Extract the (X, Y) coordinate from the center of the cell holding the provided text.  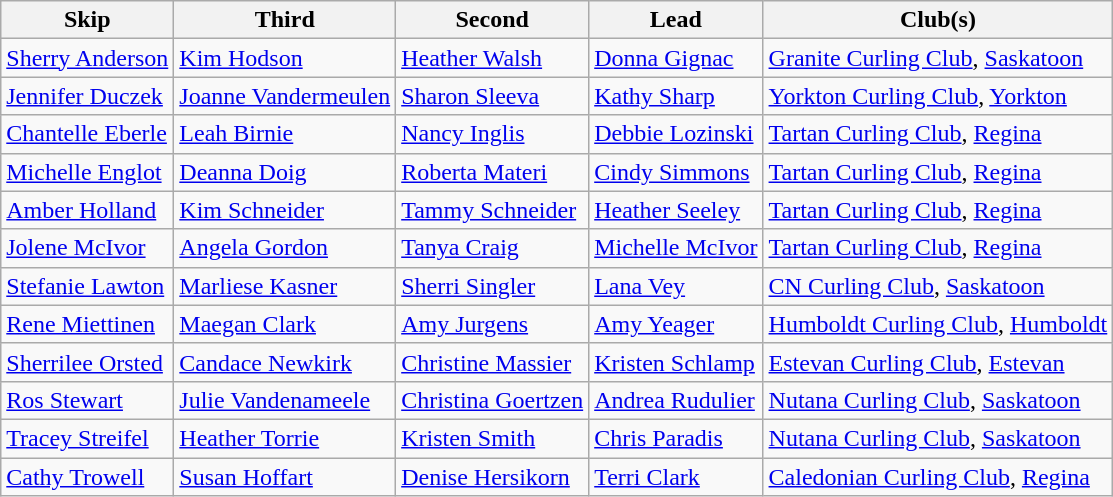
Chantelle Eberle (88, 134)
CN Curling Club, Saskatoon (938, 286)
Jolene McIvor (88, 248)
Lana Vey (676, 286)
Kim Schneider (285, 210)
Amber Holland (88, 210)
Rene Miettinen (88, 324)
Ros Stewart (88, 400)
Heather Walsh (492, 58)
Amy Jurgens (492, 324)
Candace Newkirk (285, 362)
Kristen Smith (492, 438)
Granite Curling Club, Saskatoon (938, 58)
Stefanie Lawton (88, 286)
Donna Gignac (676, 58)
Sherrilee Orsted (88, 362)
Caledonian Curling Club, Regina (938, 477)
Susan Hoffart (285, 477)
Cathy Trowell (88, 477)
Third (285, 20)
Heather Torrie (285, 438)
Joanne Vandermeulen (285, 96)
Kim Hodson (285, 58)
Michelle McIvor (676, 248)
Estevan Curling Club, Estevan (938, 362)
Heather Seeley (676, 210)
Humboldt Curling Club, Humboldt (938, 324)
Sharon Sleeva (492, 96)
Amy Yeager (676, 324)
Tammy Schneider (492, 210)
Deanna Doig (285, 172)
Leah Birnie (285, 134)
Cindy Simmons (676, 172)
Denise Hersikorn (492, 477)
Michelle Englot (88, 172)
Sherri Singler (492, 286)
Terri Clark (676, 477)
Roberta Materi (492, 172)
Sherry Anderson (88, 58)
Skip (88, 20)
Christina Goertzen (492, 400)
Club(s) (938, 20)
Yorkton Curling Club, Yorkton (938, 96)
Jennifer Duczek (88, 96)
Marliese Kasner (285, 286)
Angela Gordon (285, 248)
Second (492, 20)
Lead (676, 20)
Kathy Sharp (676, 96)
Chris Paradis (676, 438)
Maegan Clark (285, 324)
Andrea Rudulier (676, 400)
Nancy Inglis (492, 134)
Debbie Lozinski (676, 134)
Kristen Schlamp (676, 362)
Tracey Streifel (88, 438)
Christine Massier (492, 362)
Tanya Craig (492, 248)
Julie Vandenameele (285, 400)
